Pinpoint the cell where the given text exists, returning its (X, Y) midpoint coordinate. 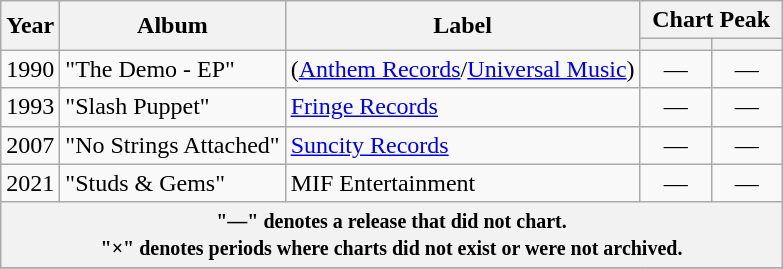
"No Strings Attached" (172, 145)
Album (172, 26)
Suncity Records (462, 145)
1993 (30, 107)
Year (30, 26)
(Anthem Records/Universal Music) (462, 69)
"The Demo - EP" (172, 69)
"—" denotes a release that did not chart."×" denotes periods where charts did not exist or were not archived. (392, 234)
2021 (30, 183)
Chart Peak (711, 20)
Label (462, 26)
"Studs & Gems" (172, 183)
2007 (30, 145)
"Slash Puppet" (172, 107)
MIF Entertainment (462, 183)
1990 (30, 69)
Fringe Records (462, 107)
